Detect which cell encompasses the target text, then output its (X, Y) center coordinate. 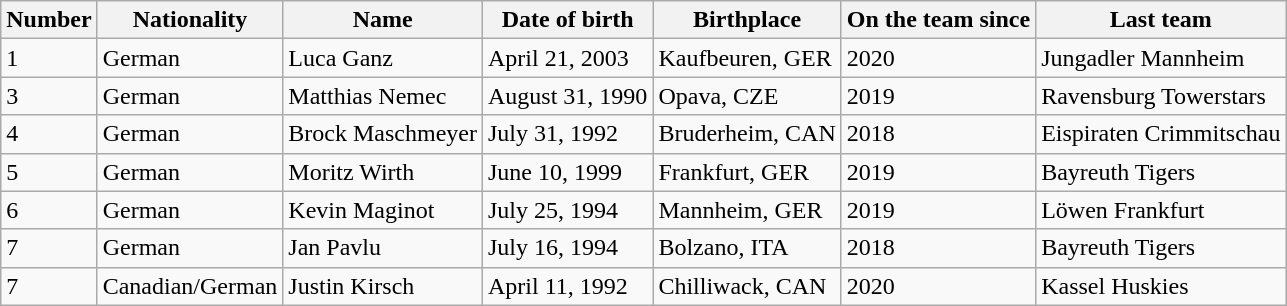
July 31, 1992 (567, 134)
Bolzano, ITA (747, 248)
Löwen Frankfurt (1161, 210)
Birthplace (747, 20)
April 11, 1992 (567, 286)
July 16, 1994 (567, 248)
Number (49, 20)
Kevin Maginot (383, 210)
Name (383, 20)
Bruderheim, CAN (747, 134)
Eispiraten Crimmitschau (1161, 134)
On the team since (938, 20)
Jungadler Mannheim (1161, 58)
August 31, 1990 (567, 96)
Mannheim, GER (747, 210)
Kassel Huskies (1161, 286)
Jan Pavlu (383, 248)
Matthias Nemec (383, 96)
Justin Kirsch (383, 286)
July 25, 1994 (567, 210)
Moritz Wirth (383, 172)
1 (49, 58)
Opava, CZE (747, 96)
Canadian/German (190, 286)
Last team (1161, 20)
3 (49, 96)
Kaufbeuren, GER (747, 58)
Date of birth (567, 20)
4 (49, 134)
June 10, 1999 (567, 172)
Chilliwack, CAN (747, 286)
Ravensburg Towerstars (1161, 96)
5 (49, 172)
Frankfurt, GER (747, 172)
April 21, 2003 (567, 58)
Nationality (190, 20)
6 (49, 210)
Luca Ganz (383, 58)
Brock Maschmeyer (383, 134)
